Extract the (X, Y) coordinate from the center of the cell holding the provided text.  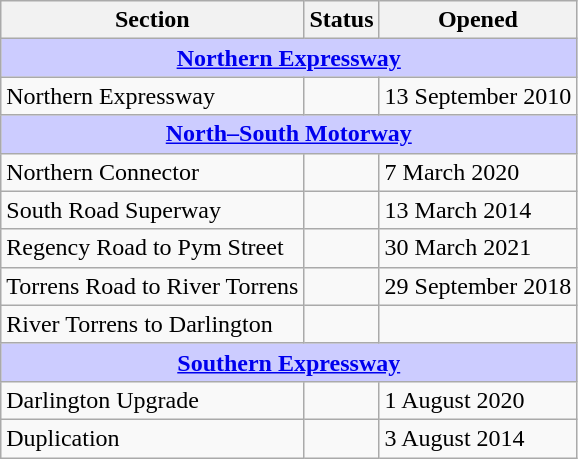
30 March 2021 (478, 248)
South Road Superway (152, 210)
Torrens Road to River Torrens (152, 286)
Section (152, 20)
Regency Road to Pym Street (152, 248)
13 September 2010 (478, 96)
7 March 2020 (478, 172)
Status (342, 20)
Southern Expressway (289, 362)
River Torrens to Darlington (152, 324)
Northern Connector (152, 172)
Darlington Upgrade (152, 400)
Opened (478, 20)
1 August 2020 (478, 400)
North–South Motorway (289, 134)
Duplication (152, 438)
13 March 2014 (478, 210)
3 August 2014 (478, 438)
29 September 2018 (478, 286)
